Provide the [x, y] coordinate of the cell's center where the given text is located.  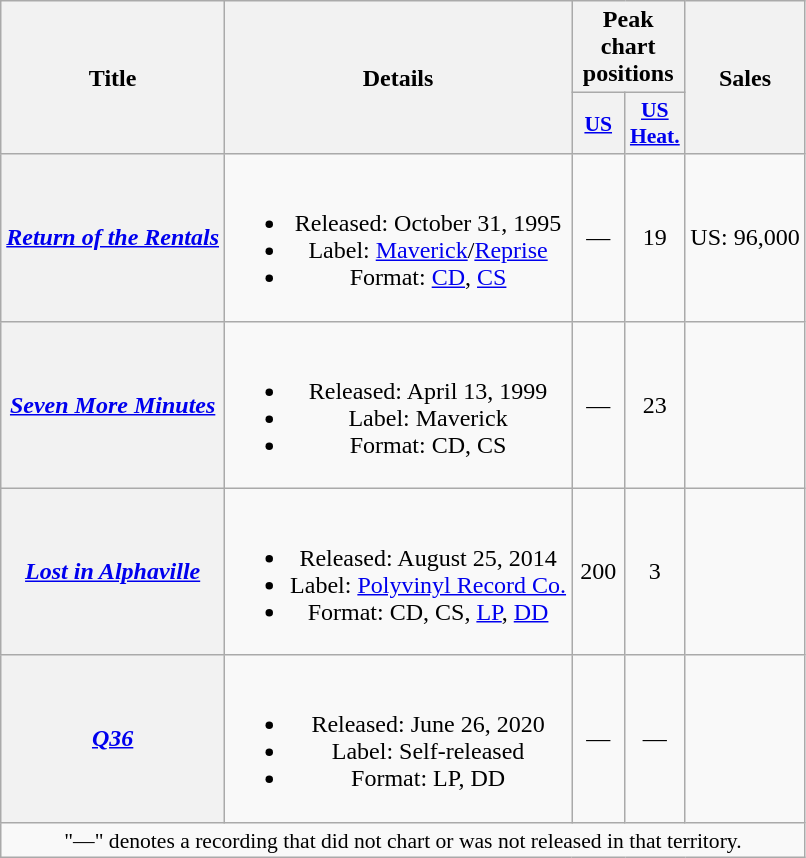
Sales [745, 78]
Lost in Alphaville [113, 572]
Released: April 13, 1999Label: MaverickFormat: CD, CS [398, 404]
Seven More Minutes [113, 404]
Peak chart positions [628, 47]
Released: August 25, 2014Label: Polyvinyl Record Co.Format: CD, CS, LP, DD [398, 572]
Return of the Rentals [113, 238]
3 [655, 572]
19 [655, 238]
US: 96,000 [745, 238]
Details [398, 78]
Released: June 26, 2020Label: Self-releasedFormat: LP, DD [398, 738]
200 [598, 572]
Released: October 31, 1995Label: Maverick/RepriseFormat: CD, CS [398, 238]
US [598, 124]
Title [113, 78]
"—" denotes a recording that did not chart or was not released in that territory. [403, 840]
23 [655, 404]
USHeat. [655, 124]
Q36 [113, 738]
